Return (X, Y) of the center of cell containing provided text 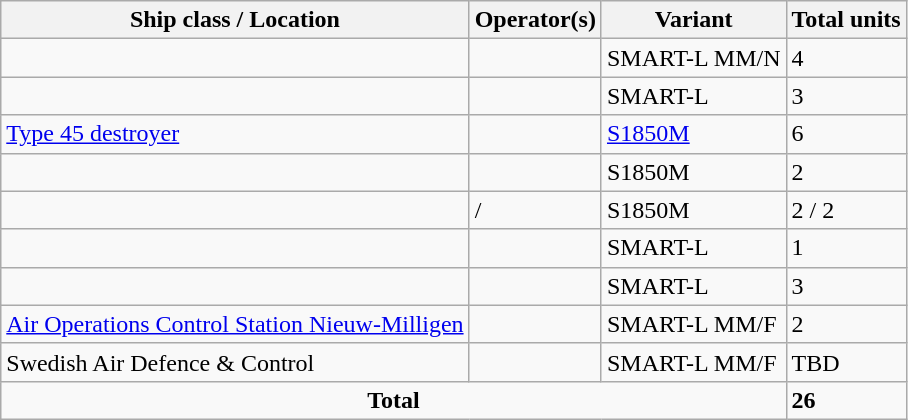
1 (846, 248)
SMART-L MM/N (694, 58)
Total units (846, 20)
Type 45 destroyer (235, 134)
Swedish Air Defence & Control (235, 362)
26 (846, 400)
Air Operations Control Station Nieuw-Milligen (235, 324)
6 (846, 134)
2 / 2 (846, 210)
Ship class / Location (235, 20)
Operator(s) (535, 20)
4 (846, 58)
TBD (846, 362)
Total (394, 400)
/ (535, 210)
Variant (694, 20)
